Determine the (X, Y) coordinate at the center of the cell enclosing the given text.  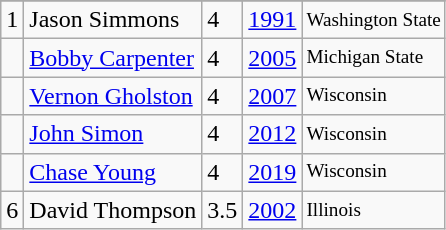
2005 (272, 58)
1991 (272, 20)
Jason Simmons (113, 20)
1 (12, 20)
David Thompson (113, 210)
2002 (272, 210)
2019 (272, 172)
3.5 (222, 210)
Washington State (374, 20)
Michigan State (374, 58)
Illinois (374, 210)
Chase Young (113, 172)
2007 (272, 96)
6 (12, 210)
2012 (272, 134)
Bobby Carpenter (113, 58)
John Simon (113, 134)
Vernon Gholston (113, 96)
